Return (x, y) of the center of cell containing provided text 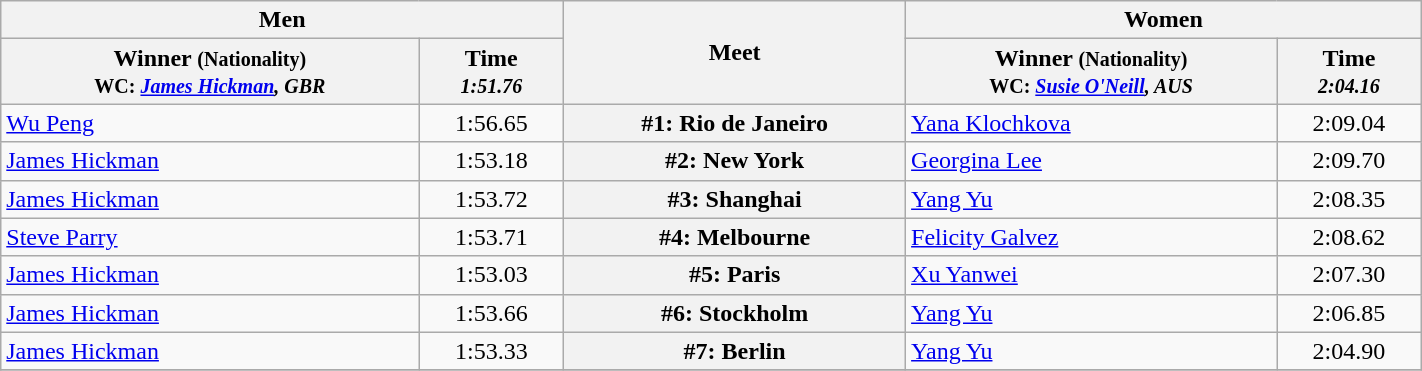
#2: New York (735, 161)
Men (282, 20)
Time 2:04.16 (1350, 72)
1:56.65 (492, 123)
Felicity Galvez (1092, 237)
Xu Yanwei (1092, 275)
2:04.90 (1350, 351)
#4: Melbourne (735, 237)
1:53.72 (492, 199)
Winner (Nationality) WC: James Hickman, GBR (210, 72)
1:53.03 (492, 275)
Women (1164, 20)
1:53.66 (492, 313)
Georgina Lee (1092, 161)
Meet (735, 52)
2:07.30 (1350, 275)
2:08.35 (1350, 199)
2:08.62 (1350, 237)
2:09.04 (1350, 123)
2:09.70 (1350, 161)
#1: Rio de Janeiro (735, 123)
Winner (Nationality) WC: Susie O'Neill, AUS (1092, 72)
#5: Paris (735, 275)
#6: Stockholm (735, 313)
#7: Berlin (735, 351)
2:06.85 (1350, 313)
1:53.33 (492, 351)
Steve Parry (210, 237)
1:53.18 (492, 161)
1:53.71 (492, 237)
#3: Shanghai (735, 199)
Wu Peng (210, 123)
Time 1:51.76 (492, 72)
Yana Klochkova (1092, 123)
